Capture the cell that displays the provided text and extract its (X, Y) central coordinate. 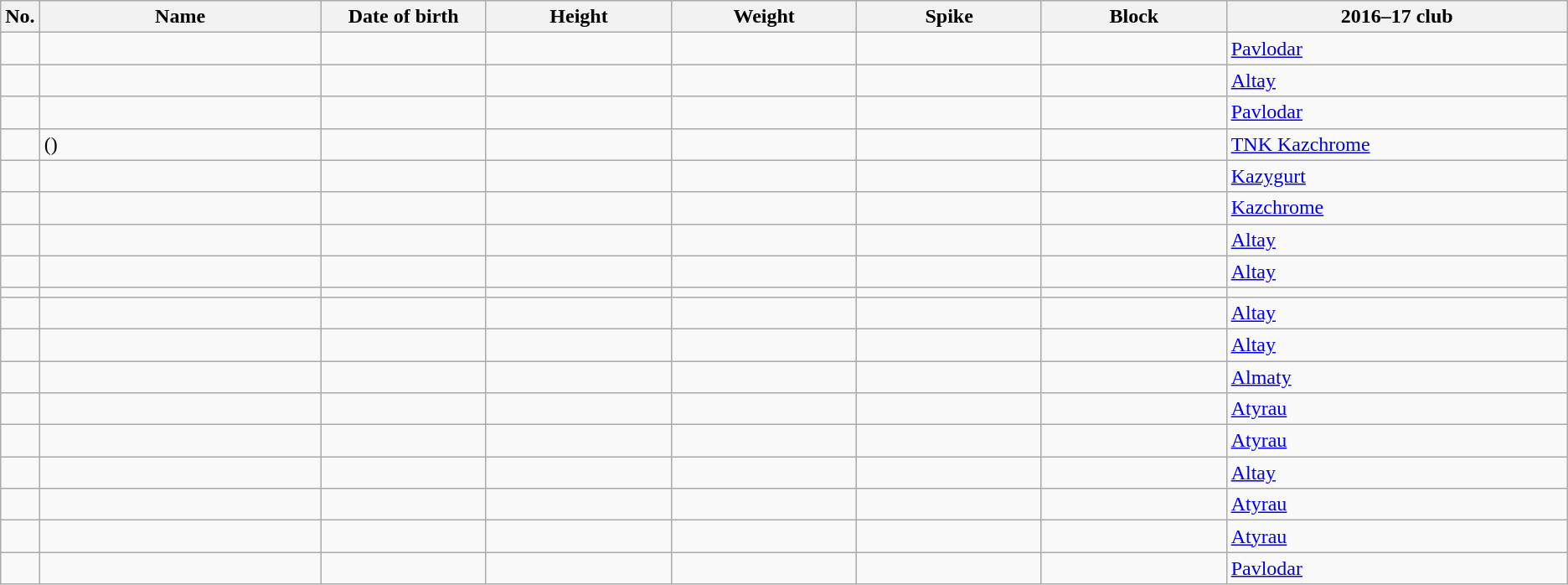
Date of birth (404, 17)
No. (20, 17)
Weight (764, 17)
Almaty (1397, 376)
() (180, 144)
Kazygurt (1397, 176)
Block (1134, 17)
Kazchrome (1397, 208)
TNK Kazchrome (1397, 144)
2016–17 club (1397, 17)
Height (578, 17)
Spike (950, 17)
Name (180, 17)
